Search for the cell housing the specified text and yield its (x, y) center coordinate. 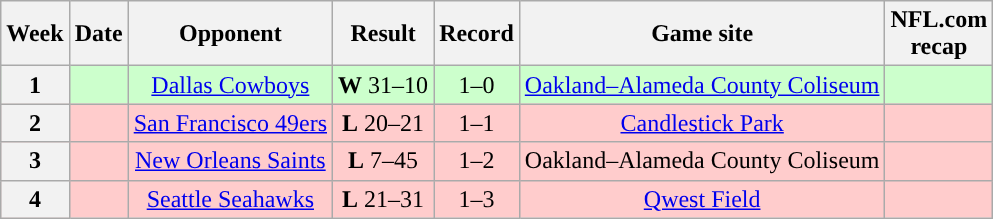
Record (477, 34)
Result (384, 34)
L 7–45 (384, 161)
W 31–10 (384, 85)
1–3 (477, 199)
NFL.comrecap (939, 34)
L 20–21 (384, 123)
San Francisco 49ers (230, 123)
Week (35, 34)
Candlestick Park (702, 123)
Opponent (230, 34)
1–1 (477, 123)
Seattle Seahawks (230, 199)
1 (35, 85)
1–0 (477, 85)
Game site (702, 34)
Date (98, 34)
Qwest Field (702, 199)
New Orleans Saints (230, 161)
1–2 (477, 161)
4 (35, 199)
Dallas Cowboys (230, 85)
2 (35, 123)
L 21–31 (384, 199)
3 (35, 161)
